Extract the (X, Y) coordinate from the center of the cell holding the provided text.  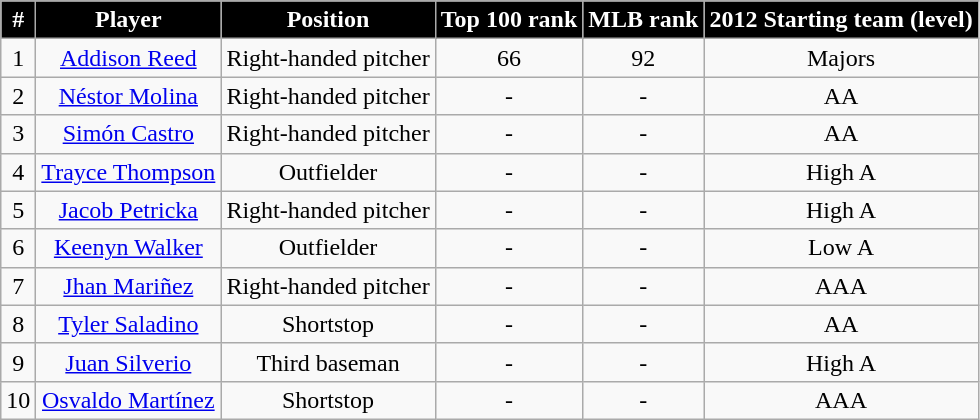
Third baseman (328, 362)
6 (18, 248)
Position (328, 20)
92 (644, 58)
MLB rank (644, 20)
10 (18, 400)
Juan Silverio (128, 362)
# (18, 20)
Player (128, 20)
Top 100 rank (509, 20)
3 (18, 134)
8 (18, 324)
Trayce Thompson (128, 172)
Tyler Saladino (128, 324)
5 (18, 210)
Low A (841, 248)
4 (18, 172)
9 (18, 362)
Osvaldo Martínez (128, 400)
Keenyn Walker (128, 248)
Jhan Mariñez (128, 286)
2012 Starting team (level) (841, 20)
Majors (841, 58)
Jacob Petricka (128, 210)
Addison Reed (128, 58)
1 (18, 58)
7 (18, 286)
Néstor Molina (128, 96)
66 (509, 58)
2 (18, 96)
Simón Castro (128, 134)
